Return the (X, Y) coordinate for the center point of the cell that contains the specified text.  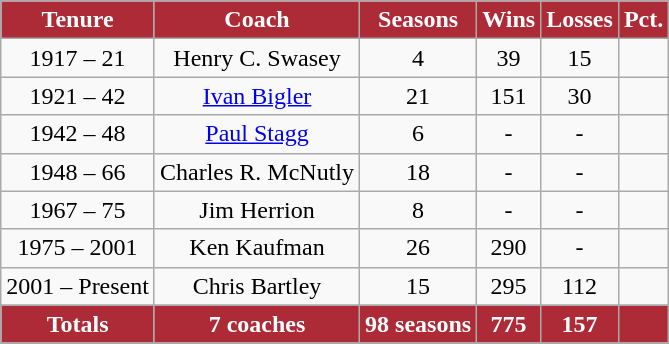
Losses (580, 20)
1942 – 48 (78, 134)
6 (418, 134)
Henry C. Swasey (256, 58)
1975 – 2001 (78, 248)
775 (509, 324)
1921 – 42 (78, 96)
157 (580, 324)
21 (418, 96)
1948 – 66 (78, 172)
26 (418, 248)
Chris Bartley (256, 286)
112 (580, 286)
8 (418, 210)
30 (580, 96)
Charles R. McNutly (256, 172)
Tenure (78, 20)
Pct. (643, 20)
Wins (509, 20)
2001 – Present (78, 286)
295 (509, 286)
1967 – 75 (78, 210)
Jim Herrion (256, 210)
Seasons (418, 20)
Coach (256, 20)
1917 – 21 (78, 58)
Paul Stagg (256, 134)
98 seasons (418, 324)
7 coaches (256, 324)
Totals (78, 324)
39 (509, 58)
Ken Kaufman (256, 248)
Ivan Bigler (256, 96)
4 (418, 58)
151 (509, 96)
290 (509, 248)
18 (418, 172)
